Identify which cell holds the provided text, then report its (X, Y) central coordinate. 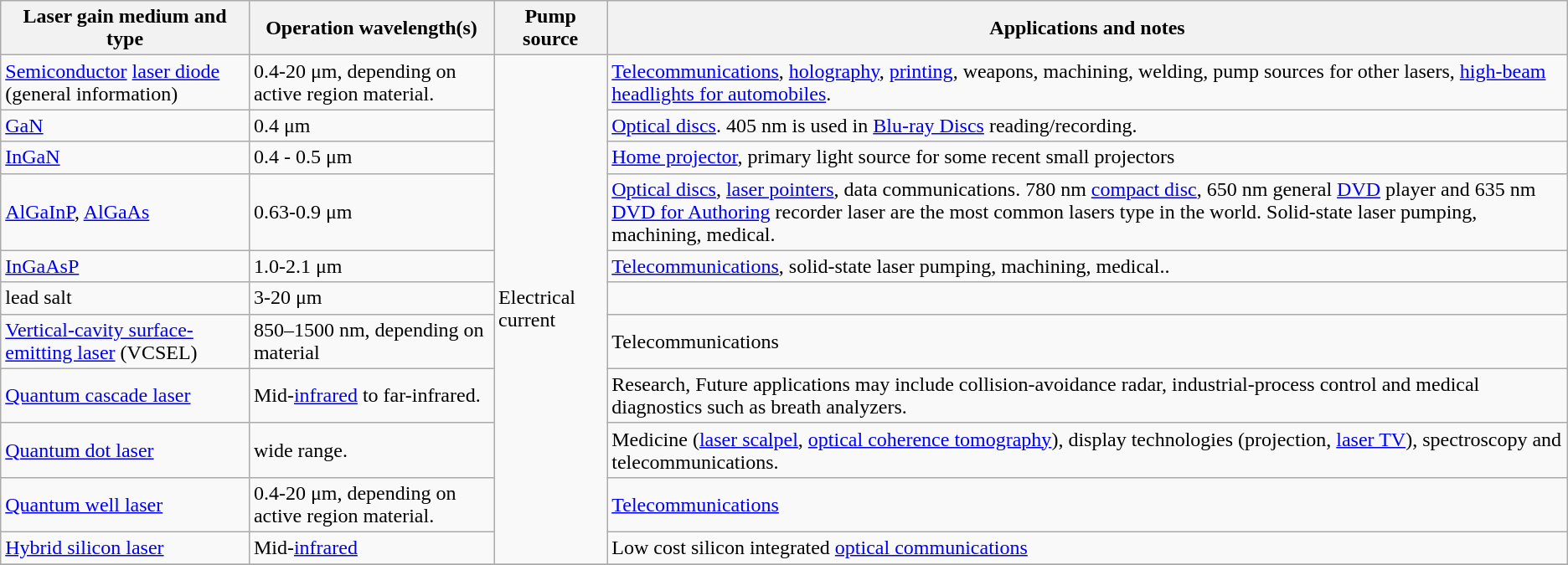
Quantum dot laser (126, 450)
Operation wavelength(s) (371, 28)
Medicine (laser scalpel, optical coherence tomography), display technologies (projection, laser TV), spectroscopy and telecommunications. (1087, 450)
wide range. (371, 450)
GaN (126, 126)
Quantum cascade laser (126, 395)
Hybrid silicon laser (126, 547)
Applications and notes (1087, 28)
Research, Future applications may include collision-avoidance radar, industrial-process control and medical diagnostics such as breath analyzers. (1087, 395)
Optical discs. 405 nm is used in Blu-ray Discs reading/recording. (1087, 126)
Mid-infrared (371, 547)
Telecommunications, holography, printing, weapons, machining, welding, pump sources for other lasers, high-beam headlights for automobiles. (1087, 82)
Telecommunications, solid-state laser pumping, machining, medical.. (1087, 266)
0.4 μm (371, 126)
850–1500 nm, depending on material (371, 342)
0.63-0.9 μm (371, 212)
3-20 μm (371, 298)
Semiconductor laser diode (general information) (126, 82)
Electrical current (551, 310)
Vertical-cavity surface-emitting laser (VCSEL) (126, 342)
Low cost silicon integrated optical communications (1087, 547)
Mid-infrared to far-infrared. (371, 395)
Pump source (551, 28)
Quantum well laser (126, 504)
Laser gain medium and type (126, 28)
Home projector, primary light source for some recent small projectors (1087, 157)
lead salt (126, 298)
AlGaInP, AlGaAs (126, 212)
0.4 - 0.5 μm (371, 157)
InGaN (126, 157)
InGaAsP (126, 266)
1.0-2.1 μm (371, 266)
